Locate the cell with the specified text and output its (X, Y) center coordinate. 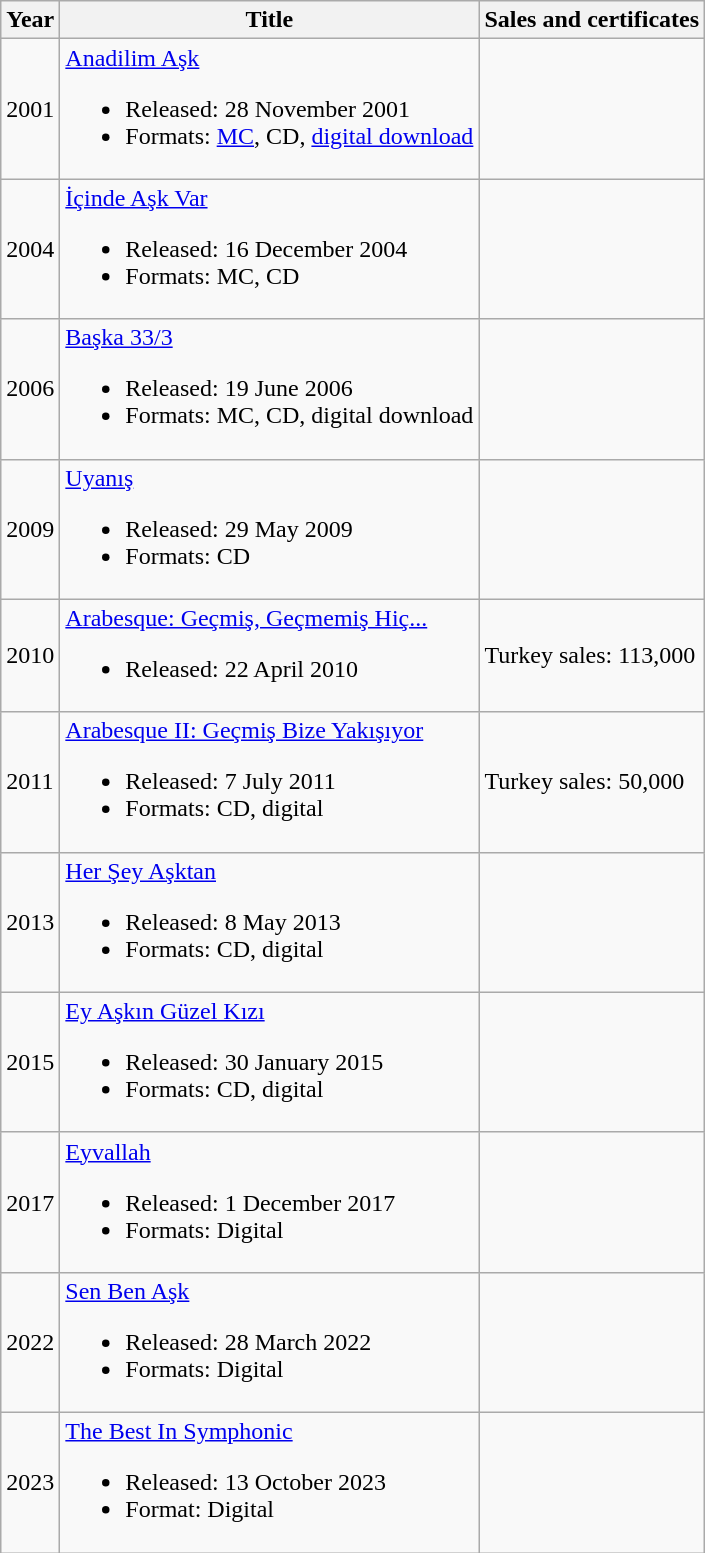
Sales and certificates (592, 20)
Sen Ben AşkReleased: 28 March 2022Formats: Digital (270, 1342)
2009 (30, 529)
UyanışReleased: 29 May 2009Formats: CD (270, 529)
2017 (30, 1202)
2013 (30, 922)
2015 (30, 1062)
Year (30, 20)
Başka 33/3Released: 19 June 2006Formats: MC, CD, digital download (270, 389)
2011 (30, 782)
Anadilim AşkReleased: 28 November 2001Formats: MC, CD, digital download (270, 109)
Her Şey AşktanReleased: 8 May 2013Formats: CD, digital (270, 922)
İçinde Aşk VarReleased: 16 December 2004Formats: MC, CD (270, 249)
Ey Aşkın Güzel KızıReleased: 30 January 2015Formats: CD, digital (270, 1062)
Arabesque: Geçmiş, Geçmemiş Hiç...Released: 22 April 2010 (270, 656)
Title (270, 20)
Turkey sales: 113,000 (592, 656)
Turkey sales: 50,000 (592, 782)
The Best In SymphonicReleased: 13 October 2023Format: Digital (270, 1482)
2006 (30, 389)
Arabesque II: Geçmiş Bize YakışıyorReleased: 7 July 2011Formats: CD, digital (270, 782)
2023 (30, 1482)
2010 (30, 656)
2022 (30, 1342)
2004 (30, 249)
2001 (30, 109)
EyvallahReleased: 1 December 2017Formats: Digital (270, 1202)
